Search for the cell housing the specified text and yield its [X, Y] center coordinate. 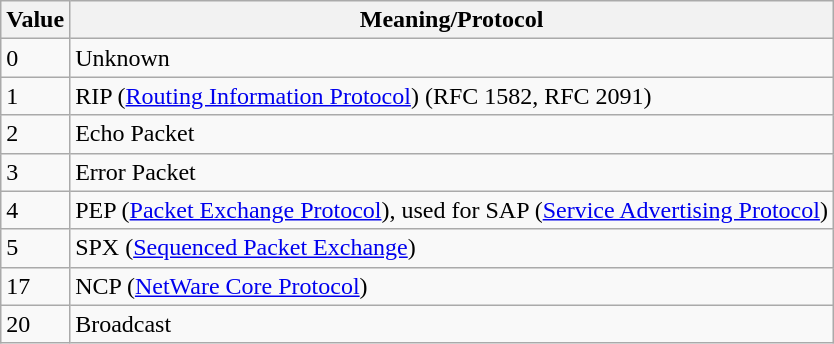
3 [36, 172]
5 [36, 248]
Broadcast [452, 324]
Meaning/Protocol [452, 20]
0 [36, 58]
NCP (NetWare Core Protocol) [452, 286]
1 [36, 96]
Unknown [452, 58]
Value [36, 20]
Echo Packet [452, 134]
2 [36, 134]
17 [36, 286]
PEP (Packet Exchange Protocol), used for SAP (Service Advertising Protocol) [452, 210]
4 [36, 210]
RIP (Routing Information Protocol) (RFC 1582, RFC 2091) [452, 96]
SPX (Sequenced Packet Exchange) [452, 248]
20 [36, 324]
Error Packet [452, 172]
